Return the (x, y) coordinate for the center point of the cell that contains the specified text.  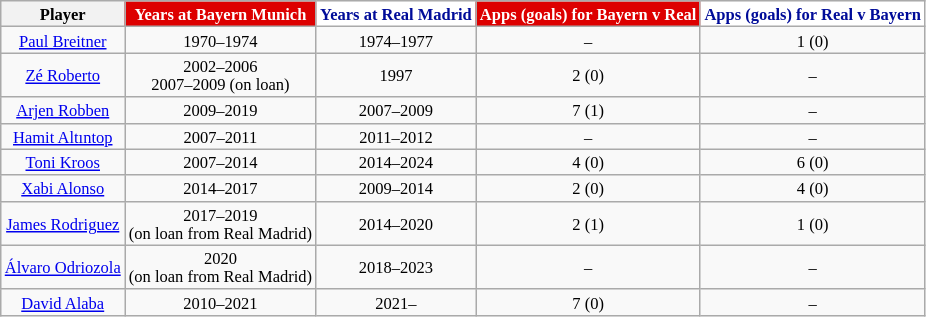
2020 (on loan from Real Madrid) (220, 267)
2011–2012 (396, 136)
7 (1) (588, 110)
Player (63, 14)
Toni Kroos (63, 162)
2010–2021 (220, 302)
2014–2017 (220, 188)
2007–2014 (220, 162)
2017–2019 (on loan from Real Madrid) (220, 223)
2 (1) (588, 223)
Xabi Alonso (63, 188)
2009–2019 (220, 110)
David Alaba (63, 302)
2014–2020 (396, 223)
2018–2023 (396, 267)
James Rodriguez (63, 223)
Years at Real Madrid (396, 14)
2002–20062007–2009 (on loan) (220, 75)
1974–1977 (396, 40)
Arjen Robben (63, 110)
1970–1974 (220, 40)
Zé Roberto (63, 75)
2021– (396, 302)
Apps (goals) for Bayern v Real (588, 14)
2014–2024 (396, 162)
2007–2009 (396, 110)
Paul Breitner (63, 40)
2009–2014 (396, 188)
7 (0) (588, 302)
Álvaro Odriozola (63, 267)
1997 (396, 75)
Hamit Altıntop (63, 136)
Years at Bayern Munich (220, 14)
Apps (goals) for Real v Bayern (812, 14)
6 (0) (812, 162)
2007–2011 (220, 136)
